Extract the [x, y] coordinate from the center of the cell holding the provided text.  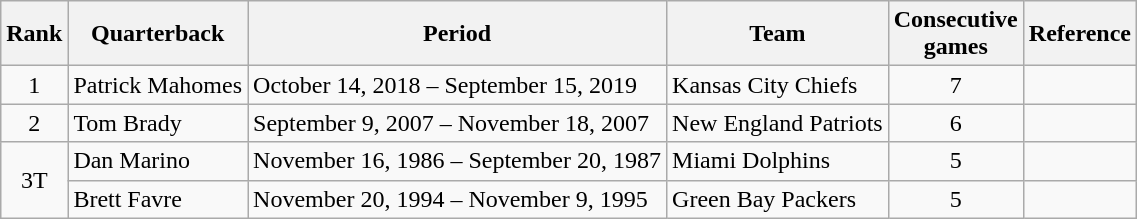
Dan Marino [158, 161]
Brett Favre [158, 199]
Period [458, 34]
Rank [34, 34]
September 9, 2007 – November 18, 2007 [458, 123]
Team [778, 34]
November 16, 1986 – September 20, 1987 [458, 161]
New England Patriots [778, 123]
Consecutivegames [956, 34]
Kansas City Chiefs [778, 85]
3T [34, 180]
October 14, 2018 – September 15, 2019 [458, 85]
Reference [1080, 34]
Green Bay Packers [778, 199]
November 20, 1994 – November 9, 1995 [458, 199]
7 [956, 85]
Tom Brady [158, 123]
Quarterback [158, 34]
6 [956, 123]
Miami Dolphins [778, 161]
2 [34, 123]
1 [34, 85]
Patrick Mahomes [158, 85]
